Locate the cell with the specified text and output its [X, Y] center coordinate. 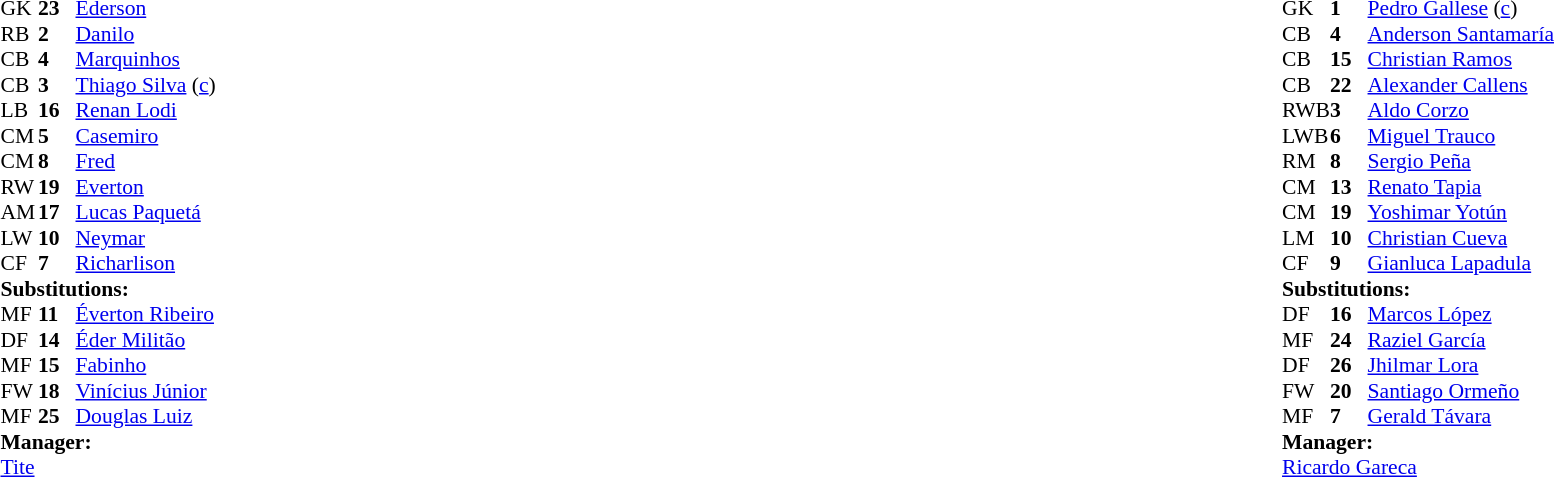
9 [1349, 263]
LWB [1306, 136]
RM [1306, 161]
18 [57, 391]
Éder Militão [146, 340]
Casemiro [146, 136]
26 [1349, 365]
RWB [1306, 111]
Sergio Peña [1461, 161]
Thiago Silva (c) [146, 85]
Gerald Távara [1461, 417]
Renato Tapia [1461, 187]
24 [1349, 340]
Gianluca Lapadula [1461, 263]
Raziel García [1461, 340]
Douglas Luiz [146, 417]
13 [1349, 187]
5 [57, 136]
Anderson Santamaría [1461, 34]
LM [1306, 238]
11 [57, 315]
RW [19, 187]
Éverton Ribeiro [146, 315]
Marcos López [1461, 315]
2 [57, 34]
6 [1349, 136]
Richarlison [146, 263]
Christian Ramos [1461, 59]
Alexander Callens [1461, 85]
LW [19, 238]
Christian Cueva [1461, 238]
Everton [146, 187]
Fred [146, 161]
Renan Lodi [146, 111]
Yoshimar Yotún [1461, 213]
Aldo Corzo [1461, 111]
LB [19, 111]
20 [1349, 391]
Neymar [146, 238]
Santiago Ormeño [1461, 391]
Fabinho [146, 365]
Jhilmar Lora [1461, 365]
17 [57, 213]
Vinícius Júnior [146, 391]
AM [19, 213]
14 [57, 340]
Marquinhos [146, 59]
22 [1349, 85]
RB [19, 34]
Miguel Trauco [1461, 136]
Lucas Paquetá [146, 213]
Danilo [146, 34]
25 [57, 417]
